Return [x, y] of the center of cell containing provided text 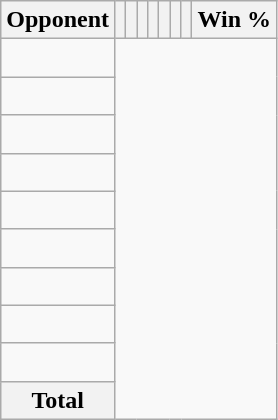
Opponent [58, 20]
Total [58, 400]
Win % [234, 20]
